Identify which cell holds the provided text, then report its [x, y] central coordinate. 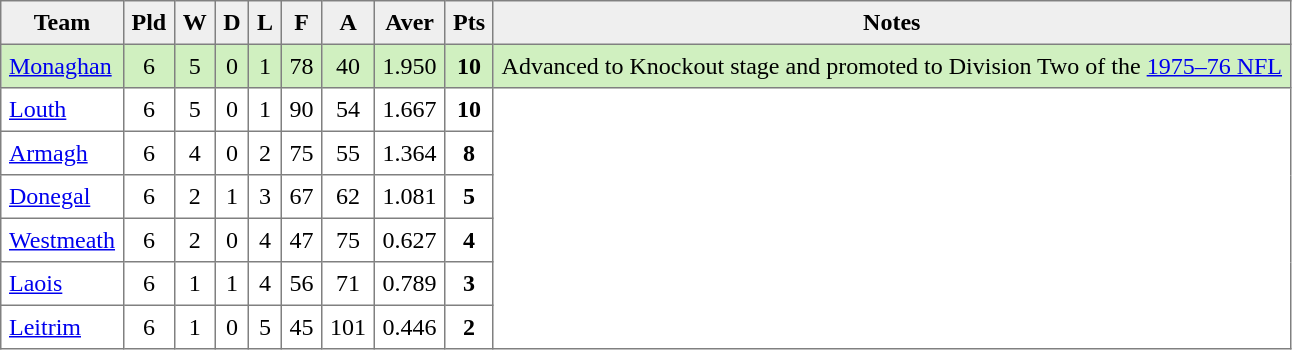
0.627 [409, 240]
Advanced to Knockout stage and promoted to Division Two of the 1975–76 NFL [892, 66]
54 [348, 110]
Leitrim [62, 327]
1.667 [409, 110]
90 [301, 110]
L [266, 23]
101 [348, 327]
71 [348, 284]
55 [348, 153]
Armagh [62, 153]
Pld [148, 23]
56 [301, 284]
Notes [892, 23]
8 [469, 153]
D [232, 23]
A [348, 23]
Pts [469, 23]
Laois [62, 284]
67 [301, 197]
47 [301, 240]
W [194, 23]
0.446 [409, 327]
78 [301, 66]
1.081 [409, 197]
0.789 [409, 284]
45 [301, 327]
Monaghan [62, 66]
40 [348, 66]
Louth [62, 110]
62 [348, 197]
1.950 [409, 66]
1.364 [409, 153]
Team [62, 23]
Westmeath [62, 240]
Donegal [62, 197]
Aver [409, 23]
F [301, 23]
